Extract the (x, y) coordinate from the center of the cell holding the provided text.  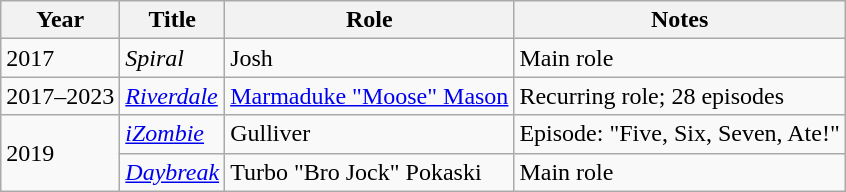
Daybreak (172, 172)
Turbo "Bro Jock" Pokaski (370, 172)
2019 (60, 153)
Gulliver (370, 134)
Riverdale (172, 96)
2017 (60, 58)
iZombie (172, 134)
Notes (680, 20)
Spiral (172, 58)
Year (60, 20)
Marmaduke "Moose" Mason (370, 96)
Episode: "Five, Six, Seven, Ate!" (680, 134)
Josh (370, 58)
Title (172, 20)
2017–2023 (60, 96)
Recurring role; 28 episodes (680, 96)
Role (370, 20)
